Scan for the cell matching the given text and deliver its [x, y] coordinate at center. 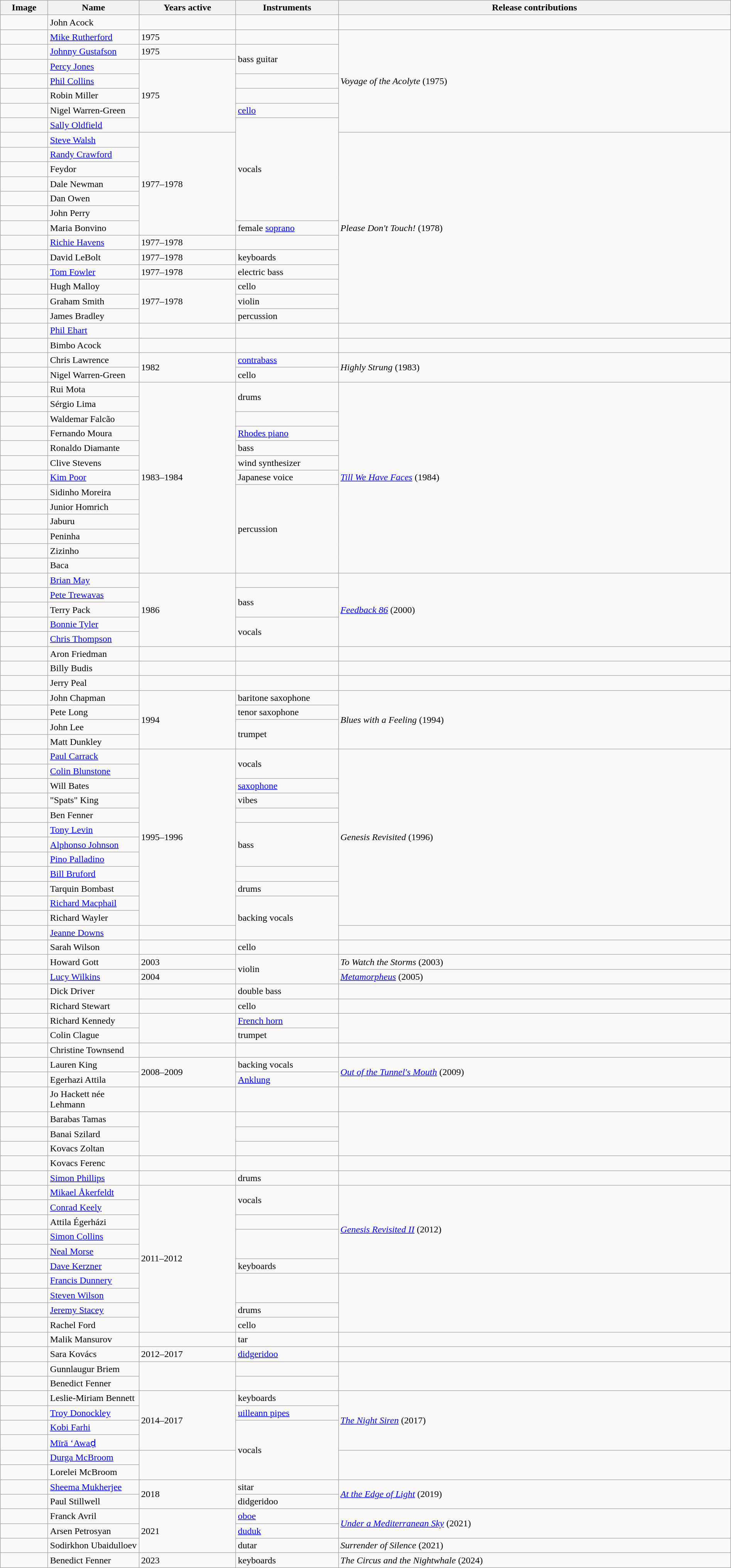
Franck Avril [93, 1516]
James Bradley [93, 316]
Waldemar Falcão [93, 419]
John Perry [93, 213]
2003 [187, 962]
Genesis Revisited (1996) [535, 837]
Sarah Wilson [93, 947]
French horn [287, 1021]
saxophone [287, 786]
oboe [287, 1516]
John Lee [93, 727]
2023 [187, 1560]
Dick Driver [93, 991]
Baca [93, 565]
bass guitar [287, 59]
Maria Bonvino [93, 228]
Rachel Ford [93, 1325]
Chris Lawrence [93, 360]
Matt Dunkley [93, 742]
Years active [187, 8]
Lorelei McBroom [93, 1472]
At the Edge of Light (2019) [535, 1494]
Sérgio Lima [93, 404]
Clive Stevens [93, 463]
Tarquin Bombast [93, 888]
The Circus and the Nightwhale (2024) [535, 1560]
Paul Stillwell [93, 1502]
Under a Mediterranean Sky (2021) [535, 1524]
Metamorpheus (2005) [535, 977]
Kim Poor [93, 478]
Jerry Peal [93, 683]
Paul Carrack [93, 756]
contrabass [287, 360]
Out of the Tunnel's Mouth (2009) [535, 1072]
Attila Égerházi [93, 1222]
Jeanne Downs [93, 933]
Dave Kerzner [93, 1266]
Arsen Petrosyan [93, 1531]
Richard Macphail [93, 903]
Richard Wayler [93, 918]
Ronaldo Diamante [93, 448]
Sidinho Moreira [93, 492]
1983–1984 [187, 478]
1995–1996 [187, 837]
The Night Siren (2017) [535, 1421]
1982 [187, 367]
Fernando Moura [93, 434]
"Spats" King [93, 800]
Banai Szilard [93, 1134]
Johnny Gustafson [93, 52]
Jeremy Stacey [93, 1310]
Robin Miller [93, 96]
Conrad Keely [93, 1207]
Tony Levin [93, 830]
Kovacs Ferenc [93, 1163]
Troy Donockley [93, 1413]
Surrender of Silence (2021) [535, 1546]
Mike Rutherford [93, 37]
John Acock [93, 22]
Malik Mansurov [93, 1339]
1986 [187, 609]
Terry Pack [93, 609]
2021 [187, 1531]
Phil Collins [93, 81]
Highly Strung (1983) [535, 367]
Rui Mota [93, 389]
Graham Smith [93, 301]
Richard Stewart [93, 1006]
Feydor [93, 169]
Francis Dunnery [93, 1281]
Alphonso Johnson [93, 844]
Sheema Mukherjee [93, 1487]
Ben Fenner [93, 815]
wind synthesizer [287, 463]
Instruments [287, 8]
Egerhazi Attila [93, 1079]
Hugh Malloy [93, 287]
Voyage of the Acolyte (1975) [535, 81]
Simon Collins [93, 1237]
David LeBolt [93, 257]
Pete Trewavas [93, 595]
Gunnlaugur Briem [93, 1369]
Zizinho [93, 551]
Sara Kovács [93, 1354]
1994 [187, 720]
Till We Have Faces (1984) [535, 478]
2004 [187, 977]
Steven Wilson [93, 1295]
Sodirkhon Ubaidulloev [93, 1546]
Lucy Wilkins [93, 977]
Bimbo Acock [93, 345]
Simon Phillips [93, 1178]
Genesis Revisited II (2012) [535, 1229]
Sally Oldfield [93, 125]
Mikael Åkerfeldt [93, 1193]
Percy Jones [93, 66]
2018 [187, 1494]
Randy Crawford [93, 154]
Colin Clague [93, 1035]
To Watch the Storms (2003) [535, 962]
Blues with a Feeling (1994) [535, 720]
Leslie-Miriam Bennett [93, 1398]
dutar [287, 1546]
John Chapman [93, 698]
female soprano [287, 228]
Bill Bruford [93, 874]
Junior Homrich [93, 507]
baritone saxophone [287, 698]
duduk [287, 1531]
Image [24, 8]
Feedback 86 (2000) [535, 609]
Pino Palladino [93, 859]
Neal Morse [93, 1251]
Colin Blunstone [93, 771]
Dan Owen [93, 199]
2012–2017 [187, 1354]
2008–2009 [187, 1072]
double bass [287, 991]
Jaburu [93, 522]
Japanese voice [287, 478]
Barabas Tamas [93, 1119]
sitar [287, 1487]
Tom Fowler [93, 272]
Christine Townsend [93, 1050]
Rhodes piano [287, 434]
Mīrā ‘Awaḍ [93, 1443]
Aron Friedman [93, 654]
Howard Gott [93, 962]
Brian May [93, 580]
Phil Ehart [93, 331]
Lauren King [93, 1065]
Kovacs Zoltan [93, 1149]
uilleann pipes [287, 1413]
Dale Newman [93, 184]
Steve Walsh [93, 140]
Release contributions [535, 8]
Will Bates [93, 786]
electric bass [287, 272]
Pete Long [93, 712]
tenor saxophone [287, 712]
Bonnie Tyler [93, 624]
2014–2017 [187, 1421]
Peninha [93, 536]
Jo Hackett née Lehmann [93, 1099]
Name [93, 8]
Please Don't Touch! (1978) [535, 228]
Durga McBroom [93, 1457]
2011–2012 [187, 1259]
Richard Kennedy [93, 1021]
vibes [287, 800]
Anklung [287, 1079]
tar [287, 1339]
Chris Thompson [93, 639]
Kobi Farhi [93, 1428]
Richie Havens [93, 243]
Billy Budis [93, 668]
